Output the (x, y) coordinate of the center of the cell containing the given text.  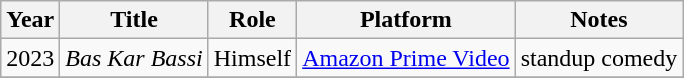
Notes (599, 20)
Role (252, 20)
Himself (252, 58)
Title (134, 20)
2023 (30, 58)
Year (30, 20)
Platform (406, 20)
Bas Kar Bassi (134, 58)
standup comedy (599, 58)
Amazon Prime Video (406, 58)
